Scan for the cell matching the given text and deliver its [X, Y] coordinate at center. 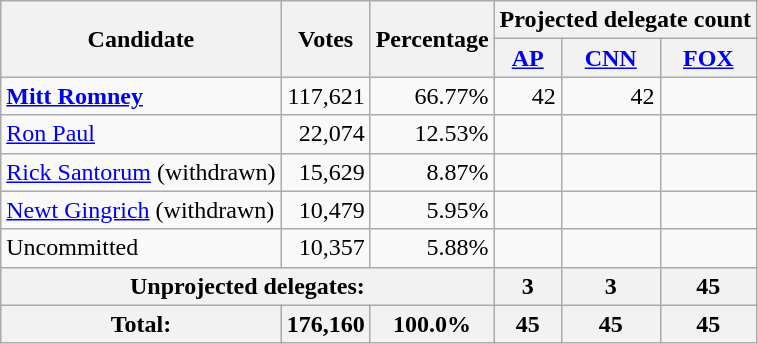
Newt Gingrich (withdrawn) [141, 210]
CNN [610, 58]
12.53% [432, 134]
66.77% [432, 96]
10,357 [326, 248]
Unprojected delegates: [248, 286]
10,479 [326, 210]
FOX [708, 58]
Votes [326, 39]
AP [528, 58]
117,621 [326, 96]
Rick Santorum (withdrawn) [141, 172]
Projected delegate count [626, 20]
Uncommitted [141, 248]
5.88% [432, 248]
8.87% [432, 172]
22,074 [326, 134]
Candidate [141, 39]
Mitt Romney [141, 96]
Total: [141, 324]
15,629 [326, 172]
176,160 [326, 324]
100.0% [432, 324]
Ron Paul [141, 134]
Percentage [432, 39]
5.95% [432, 210]
